Return the [x, y] coordinate for the center point of the cell that contains the specified text.  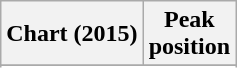
Chart (2015) [72, 34]
Peakposition [189, 34]
